Search for the cell housing the specified text and yield its (X, Y) center coordinate. 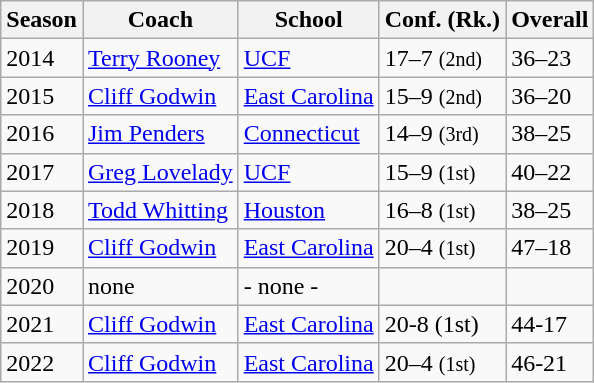
Terry Rooney (160, 58)
36–23 (550, 58)
2021 (42, 324)
Greg Lovelady (160, 172)
2016 (42, 134)
Conf. (Rk.) (442, 20)
Coach (160, 20)
Overall (550, 20)
Houston (308, 210)
2022 (42, 362)
2019 (42, 248)
Connecticut (308, 134)
Season (42, 20)
14–9 (3rd) (442, 134)
2017 (42, 172)
Todd Whitting (160, 210)
46-21 (550, 362)
15–9 (2nd) (442, 96)
44-17 (550, 324)
40–22 (550, 172)
2020 (42, 286)
17–7 (2nd) (442, 58)
2018 (42, 210)
47–18 (550, 248)
Jim Penders (160, 134)
none (160, 286)
36–20 (550, 96)
2014 (42, 58)
16–8 (1st) (442, 210)
20-8 (1st) (442, 324)
School (308, 20)
- none - (308, 286)
2015 (42, 96)
15–9 (1st) (442, 172)
